Search for the cell housing the specified text and yield its (x, y) center coordinate. 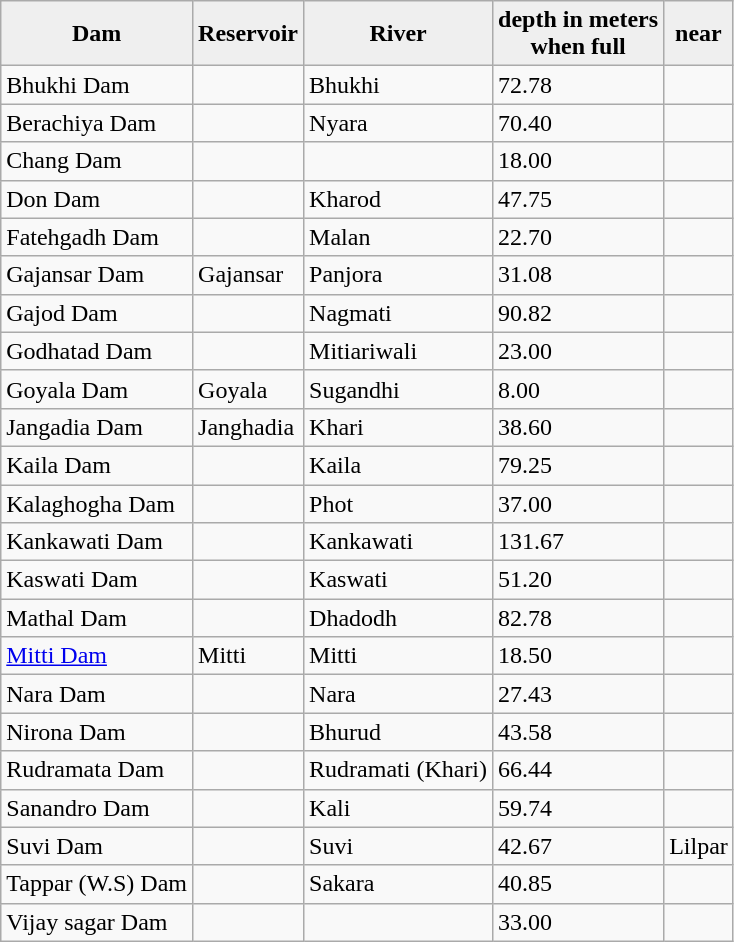
Dhadodh (398, 618)
Kankawati (398, 542)
Dam (97, 34)
59.74 (578, 808)
Bhurud (398, 732)
Godhatad Dam (97, 351)
Kaila Dam (97, 465)
Panjora (398, 275)
Mitiariwali (398, 351)
Nara Dam (97, 694)
Goyala Dam (97, 389)
Vijay sagar Dam (97, 922)
18.00 (578, 161)
90.82 (578, 313)
Gajod Dam (97, 313)
Khari (398, 427)
Nyara (398, 123)
Kali (398, 808)
66.44 (578, 770)
70.40 (578, 123)
near (699, 34)
Suvi (398, 846)
Kalaghogha Dam (97, 503)
Bhukhi (398, 85)
Malan (398, 237)
8.00 (578, 389)
43.58 (578, 732)
Suvi Dam (97, 846)
Goyala (248, 389)
51.20 (578, 580)
22.70 (578, 237)
River (398, 34)
18.50 (578, 656)
Tappar (W.S) Dam (97, 884)
Lilpar (699, 846)
Rudramata Dam (97, 770)
Berachiya Dam (97, 123)
Nirona Dam (97, 732)
Sanandro Dam (97, 808)
Kaswati Dam (97, 580)
72.78 (578, 85)
82.78 (578, 618)
38.60 (578, 427)
47.75 (578, 199)
Kaila (398, 465)
Reservoir (248, 34)
131.67 (578, 542)
Jangadia Dam (97, 427)
Phot (398, 503)
Don Dam (97, 199)
Kaswati (398, 580)
Nara (398, 694)
Gajansar Dam (97, 275)
Rudramati (Khari) (398, 770)
Janghadia (248, 427)
Sugandhi (398, 389)
Kankawati Dam (97, 542)
Kharod (398, 199)
Mitti Dam (97, 656)
40.85 (578, 884)
Sakara (398, 884)
23.00 (578, 351)
31.08 (578, 275)
Mathal Dam (97, 618)
33.00 (578, 922)
Chang Dam (97, 161)
Fatehgadh Dam (97, 237)
42.67 (578, 846)
Nagmati (398, 313)
depth in meterswhen full (578, 34)
37.00 (578, 503)
27.43 (578, 694)
Bhukhi Dam (97, 85)
79.25 (578, 465)
Gajansar (248, 275)
